For the text-containing cell, return its midpoint in (x, y) coordinate format. 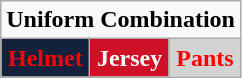
Helmet (46, 58)
Uniform Combination (121, 20)
Jersey (130, 58)
Pants (204, 58)
